Provide the (x, y) coordinate of the cell's center where the given text is located.  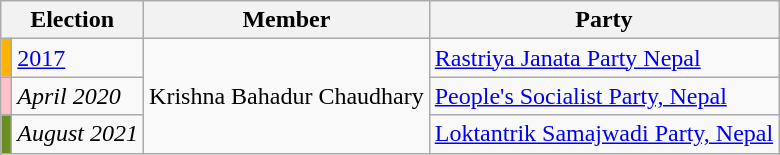
Krishna Bahadur Chaudhary (287, 96)
Loktantrik Samajwadi Party, Nepal (604, 134)
2017 (78, 58)
Member (287, 20)
Election (72, 20)
Rastriya Janata Party Nepal (604, 58)
April 2020 (78, 96)
Party (604, 20)
August 2021 (78, 134)
People's Socialist Party, Nepal (604, 96)
